Detect which cell encompasses the target text, then output its [x, y] center coordinate. 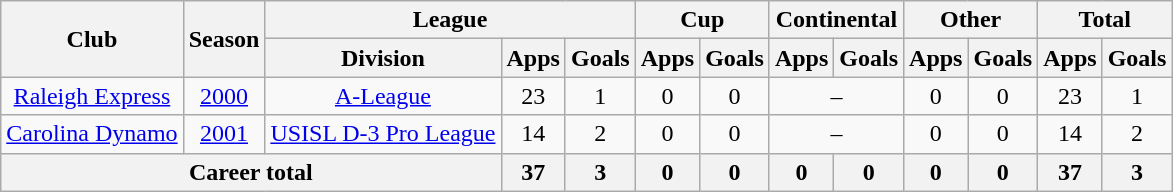
Club [92, 39]
Total [1105, 20]
Cup [702, 20]
Season [224, 39]
Division [383, 58]
A-League [383, 96]
2001 [224, 134]
League [450, 20]
USISL D-3 Pro League [383, 134]
Other [971, 20]
Continental [836, 20]
Career total [251, 172]
Raleigh Express [92, 96]
Carolina Dynamo [92, 134]
2000 [224, 96]
